Return [X, Y] of the center of cell containing provided text 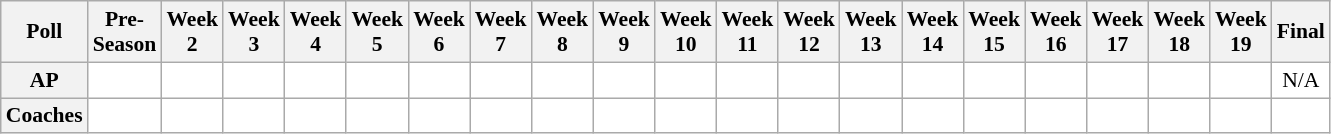
Week19 [1241, 32]
Week18 [1179, 32]
Final [1301, 32]
Week4 [316, 32]
Week17 [1118, 32]
Week11 [748, 32]
AP [44, 80]
Week6 [439, 32]
Week9 [624, 32]
Week13 [871, 32]
Week5 [377, 32]
Pre-Season [125, 32]
Week10 [686, 32]
Week3 [254, 32]
N/A [1301, 80]
Week2 [192, 32]
Poll [44, 32]
Week7 [501, 32]
Week8 [562, 32]
Week12 [809, 32]
Week14 [933, 32]
Week15 [994, 32]
Week16 [1056, 32]
Coaches [44, 116]
